Detect which cell encompasses the target text, then output its (x, y) center coordinate. 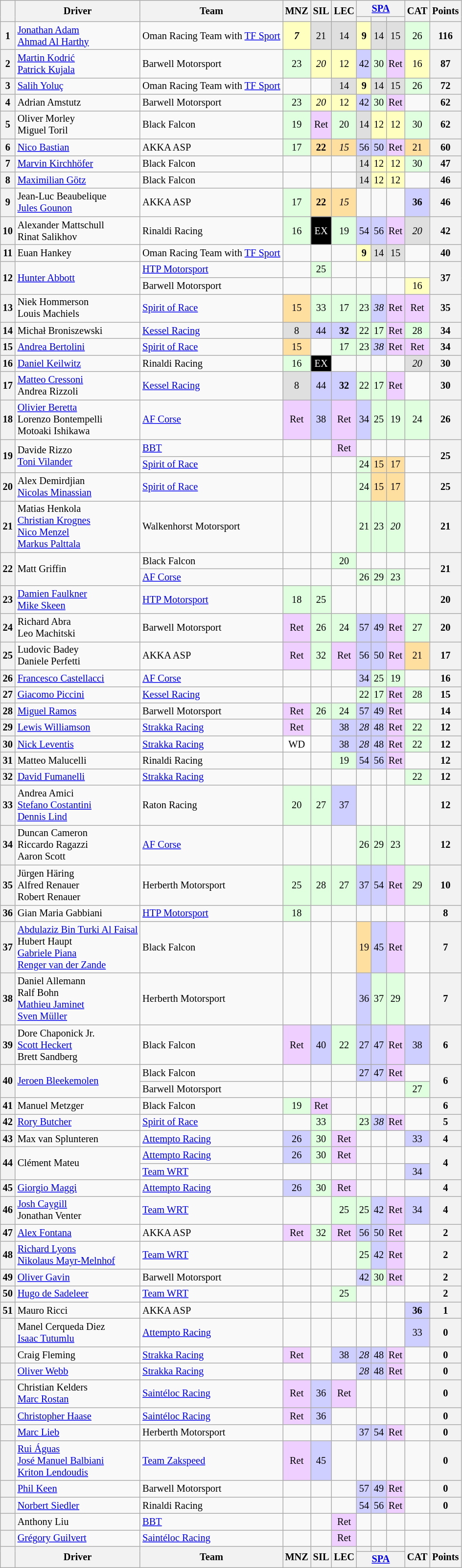
Giacomo Piccini (77, 695)
Matteo Malucelli (77, 760)
116 (445, 36)
Rui Águas José Manuel Balbiani Kriton Lendoudis (77, 1460)
Marvin Kirchhöfer (77, 164)
Anthony Liu (77, 1522)
87 (445, 64)
Andrea Bertolini (77, 347)
41 (8, 1106)
Matteo Cressoni Andrea Rizzoli (77, 386)
Miguel Ramos (77, 711)
39 (8, 1045)
Raton Racing (211, 805)
Damien Faulkner Mike Skeen (77, 599)
Francesco Castellacci (77, 678)
Duncan Cameron Riccardo Ragazzi Aaron Scott (77, 845)
Grégory Guilvert (77, 1538)
Rory Butcher (77, 1122)
Maximilian Götz (77, 180)
Manel Cerqueda Diez Isaac Tutumlu (77, 1332)
Jean-Luc Beaubelique Jules Gounon (77, 202)
Jeroen Bleekemolen (77, 1081)
Lewis Williamson (77, 728)
Daniel Allemann Ralf Bohn Mathieu Jaminet Sven Müller (77, 999)
11 (8, 253)
43 (8, 1139)
Martin Kodrić Patrick Kujala (77, 64)
60 (445, 147)
Craig Fleming (77, 1355)
13 (8, 308)
Andrea Amici Stefano Costantini Dennis Lind (77, 805)
Jürgen Häring Alfred Renauer Robert Renauer (77, 885)
72 (445, 86)
Adrian Amstutz (77, 103)
Richard Abra Leo Machitski (77, 628)
Giorgio Maggi (77, 1188)
Jonathan Adam Ahmad Al Harthy (77, 36)
Richard Lyons Nikolaus Mayr-Melnhof (77, 1255)
Team Zakspeed (211, 1460)
3 (8, 86)
Hunter Abbott (77, 278)
Davide Rizzo Toni Vilander (77, 456)
Niek Hommerson Louis Machiels (77, 308)
Manuel Metzger (77, 1106)
Nico Bastian (77, 147)
Alexander Mattschull Rinat Salikhov (77, 231)
Hugo de Sadeleer (77, 1294)
Euan Hankey (77, 253)
Nick Leventis (77, 744)
Oliver Webb (77, 1371)
Dore Chaponick Jr. Scott Heckert Brett Sandberg (77, 1045)
WD (297, 744)
Alex Fontana (77, 1233)
Christian Kelders Marc Rostan (77, 1393)
Walkenhorst Motorsport (211, 527)
31 (8, 760)
Josh Caygill Jonathan Venter (77, 1210)
Matt Griffin (77, 569)
Mauro Ricci (77, 1310)
Gian Maria Gabbiani (77, 913)
Clément Mateu (77, 1164)
Salih Yoluç (77, 86)
Daniel Keilwitz (77, 363)
Max van Splunteren (77, 1139)
Abdulaziz Bin Turki Al Faisal Hubert Haupt Gabriele Piana Renger van der Zande (77, 947)
Marc Lieb (77, 1433)
Oliver Gavin (77, 1277)
Phil Keen (77, 1489)
David Fumanelli (77, 777)
Alex Demirdjian Nicolas Minassian (77, 486)
Ludovic Badey Daniele Perfetti (77, 656)
Christopher Haase (77, 1416)
Norbert Siedler (77, 1505)
51 (8, 1310)
Olivier Beretta Lorenzo Bontempelli Motoaki Ishikawa (77, 420)
Oliver Morley Miguel Toril (77, 125)
Michał Broniszewski (77, 331)
Matias Henkola Christian Krognes Nico Menzel Markus Palttala (77, 527)
